From the cell containing the given text, extract its center point as [x, y] coordinate. 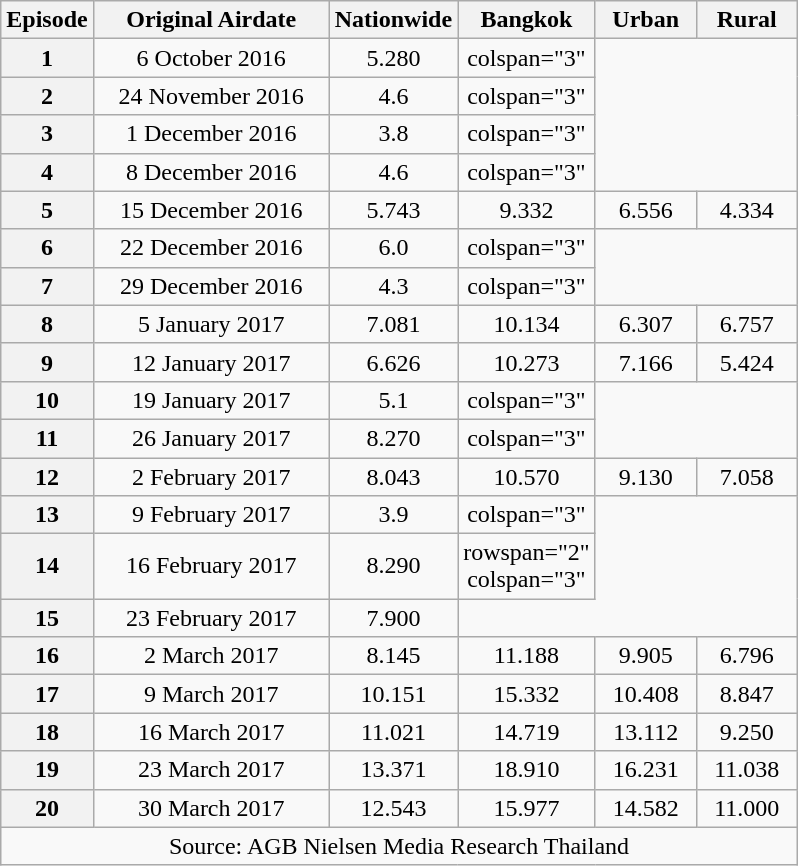
23 March 2017 [211, 770]
5.743 [393, 210]
12 [47, 477]
13.112 [646, 732]
14.582 [646, 808]
29 December 2016 [211, 286]
11.188 [527, 656]
12 January 2017 [211, 362]
24 November 2016 [211, 96]
5 [47, 210]
8.145 [393, 656]
10.134 [527, 324]
11.021 [393, 732]
6.796 [746, 656]
Bangkok [527, 20]
4 [47, 172]
Episode [47, 20]
6 [47, 248]
8 December 2016 [211, 172]
10.151 [393, 694]
16.231 [646, 770]
Source: AGB Nielsen Media Research Thailand [400, 846]
15 December 2016 [211, 210]
5.280 [393, 58]
7.081 [393, 324]
Urban [646, 20]
5.424 [746, 362]
19 January 2017 [211, 400]
Original Airdate [211, 20]
9 February 2017 [211, 515]
9.332 [527, 210]
10.570 [527, 477]
11.038 [746, 770]
6.757 [746, 324]
18 [47, 732]
10.408 [646, 694]
11 [47, 438]
15 [47, 618]
2 [47, 96]
6.556 [646, 210]
6.0 [393, 248]
6 October 2016 [211, 58]
2 February 2017 [211, 477]
7.166 [646, 362]
4.334 [746, 210]
3 [47, 134]
6.626 [393, 362]
9.905 [646, 656]
20 [47, 808]
13 [47, 515]
22 December 2016 [211, 248]
11.000 [746, 808]
3.8 [393, 134]
1 December 2016 [211, 134]
9 [47, 362]
13.371 [393, 770]
5 January 2017 [211, 324]
18.910 [527, 770]
8 [47, 324]
19 [47, 770]
9.250 [746, 732]
9.130 [646, 477]
3.9 [393, 515]
Nationwide [393, 20]
14 [47, 566]
30 March 2017 [211, 808]
7.058 [746, 477]
1 [47, 58]
8.290 [393, 566]
8.043 [393, 477]
rowspan="2" colspan="3" [527, 566]
Rural [746, 20]
4.3 [393, 286]
8.847 [746, 694]
9 March 2017 [211, 694]
10.273 [527, 362]
7.900 [393, 618]
12.543 [393, 808]
8.270 [393, 438]
10 [47, 400]
7 [47, 286]
14.719 [527, 732]
26 January 2017 [211, 438]
15.977 [527, 808]
15.332 [527, 694]
6.307 [646, 324]
16 [47, 656]
23 February 2017 [211, 618]
5.1 [393, 400]
2 March 2017 [211, 656]
16 March 2017 [211, 732]
16 February 2017 [211, 566]
17 [47, 694]
